Search for the cell housing the specified text and yield its [X, Y] center coordinate. 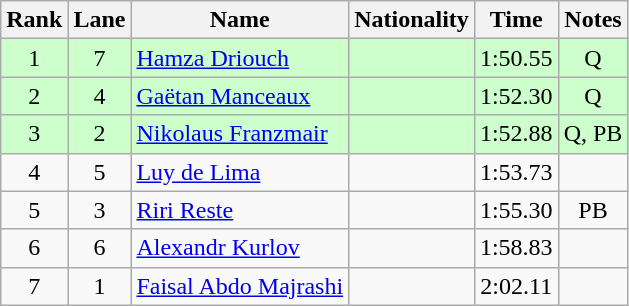
Luy de Lima [240, 172]
Alexandr Kurlov [240, 248]
1:55.30 [516, 210]
Nikolaus Franzmair [240, 134]
Name [240, 20]
Time [516, 20]
1:58.83 [516, 248]
1:50.55 [516, 58]
Lane [100, 20]
Notes [593, 20]
Faisal Abdo Majrashi [240, 286]
2:02.11 [516, 286]
1:53.73 [516, 172]
1:52.30 [516, 96]
Nationality [412, 20]
Q, PB [593, 134]
1:52.88 [516, 134]
Gaëtan Manceaux [240, 96]
Rank [34, 20]
PB [593, 210]
Hamza Driouch [240, 58]
Riri Reste [240, 210]
